For the text-containing cell, return its midpoint in (X, Y) coordinate format. 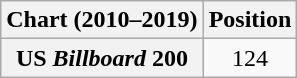
124 (250, 58)
US Billboard 200 (102, 58)
Chart (2010–2019) (102, 20)
Position (250, 20)
